Find where the given text appears and provide that cell's center as [X, Y] coordinate. 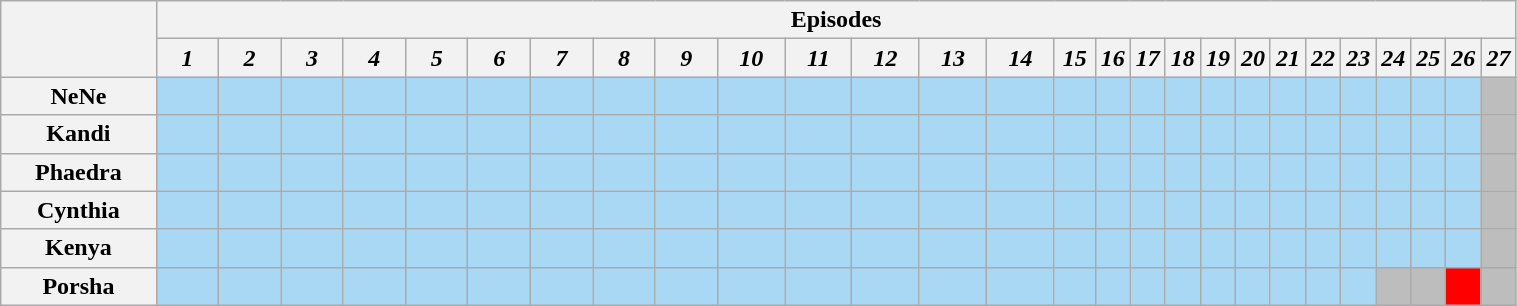
13 [952, 58]
8 [624, 58]
10 [752, 58]
Episodes [836, 20]
27 [1498, 58]
24 [1394, 58]
18 [1182, 58]
Phaedra [78, 172]
3 [312, 58]
Porsha [78, 286]
Cynthia [78, 210]
23 [1358, 58]
22 [1324, 58]
12 [886, 58]
6 [499, 58]
17 [1148, 58]
9 [686, 58]
25 [1428, 58]
11 [818, 58]
Kenya [78, 248]
14 [1020, 58]
19 [1218, 58]
26 [1464, 58]
Kandi [78, 134]
15 [1074, 58]
7 [561, 58]
21 [1288, 58]
16 [1112, 58]
1 [187, 58]
4 [374, 58]
NeNe [78, 96]
2 [249, 58]
20 [1252, 58]
5 [437, 58]
